Provide the (x, y) coordinate of the cell's center where the given text is located.  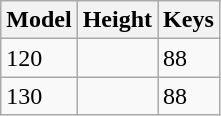
Model (39, 20)
130 (39, 96)
Keys (189, 20)
120 (39, 58)
Height (117, 20)
